Detect which cell encompasses the target text, then output its (x, y) center coordinate. 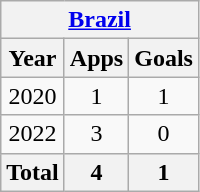
3 (96, 134)
Apps (96, 58)
Total (33, 172)
2022 (33, 134)
Brazil (100, 20)
Year (33, 58)
4 (96, 172)
Goals (164, 58)
0 (164, 134)
2020 (33, 96)
